Capture the cell that displays the provided text and extract its (X, Y) central coordinate. 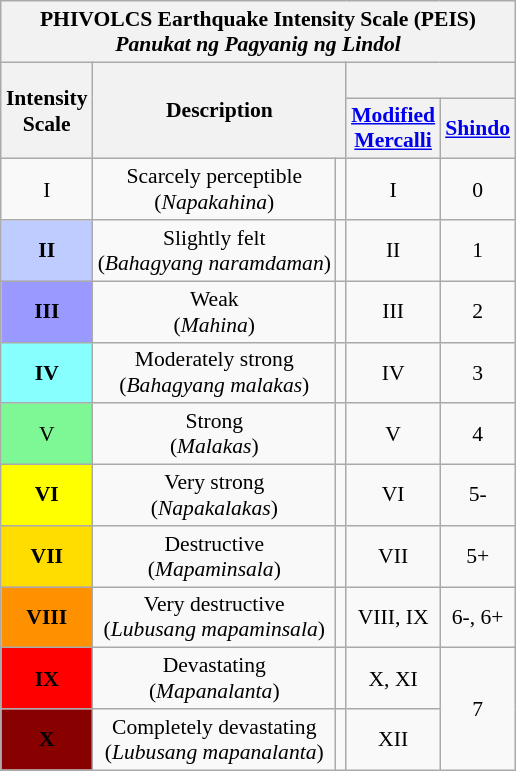
X (47, 740)
PHIVOLCS Earthquake Intensity Scale (PEIS)Panukat ng Pagyanig ng Lindol (258, 32)
Shindo (478, 128)
X, XI (393, 678)
Strong(Malakas) (214, 434)
6-, 6+ (478, 618)
IX (47, 678)
5+ (478, 556)
Destructive(Mapaminsala) (214, 556)
3 (478, 372)
Moderately strong(Bahagyang malakas) (214, 372)
Description (220, 110)
4 (478, 434)
Very destructive(Lubusang mapaminsala) (214, 618)
0 (478, 190)
VIII (47, 618)
Weak(Mahina) (214, 312)
VIII, IX (393, 618)
2 (478, 312)
7 (478, 709)
Devastating(Mapanalanta) (214, 678)
XII (393, 740)
Scarcely perceptible(Napakahina) (214, 190)
Very strong(Napakalakas) (214, 496)
Slightly felt(Bahagyang naramdaman) (214, 250)
IntensityScale (47, 110)
5- (478, 496)
1 (478, 250)
Completely devastating(Lubusang mapanalanta) (214, 740)
ModifiedMercalli (393, 128)
